Find where the given text appears and provide that cell's center as [x, y] coordinate. 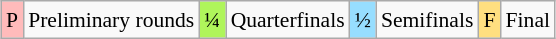
½ [363, 20]
Final [528, 20]
F [489, 20]
P [12, 20]
Preliminary rounds [111, 20]
Semifinals [427, 20]
Quarterfinals [288, 20]
¼ [212, 20]
